Scan for the cell matching the given text and deliver its (X, Y) coordinate at center. 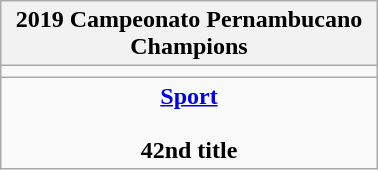
2019 Campeonato Pernambucano Champions (189, 34)
Sport42nd title (189, 123)
